Extract the [X, Y] coordinate from the center of the cell holding the provided text.  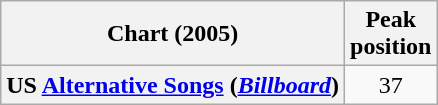
37 [391, 85]
US Alternative Songs (Billboard) [173, 85]
Peakposition [391, 34]
Chart (2005) [173, 34]
